Search for the cell housing the specified text and yield its (X, Y) center coordinate. 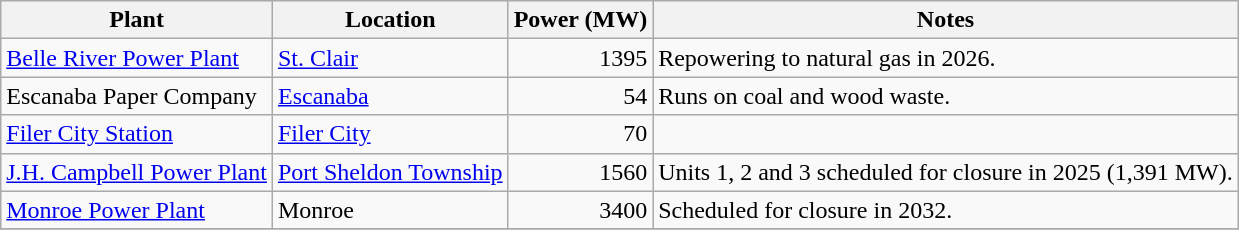
Location (390, 20)
Runs on coal and wood waste. (946, 96)
54 (580, 96)
Filer City Station (137, 134)
Repowering to natural gas in 2026. (946, 58)
Filer City (390, 134)
Escanaba (390, 96)
3400 (580, 210)
Port Sheldon Township (390, 172)
Escanaba Paper Company (137, 96)
Notes (946, 20)
70 (580, 134)
Scheduled for closure in 2032. (946, 210)
1395 (580, 58)
Monroe Power Plant (137, 210)
Belle River Power Plant (137, 58)
1560 (580, 172)
Power (MW) (580, 20)
St. Clair (390, 58)
Units 1, 2 and 3 scheduled for closure in 2025 (1,391 MW). (946, 172)
Plant (137, 20)
Monroe (390, 210)
J.H. Campbell Power Plant (137, 172)
